Return (x, y) of the center of cell containing provided text 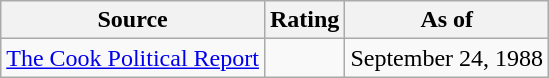
Rating (304, 20)
As of (447, 20)
The Cook Political Report (133, 58)
September 24, 1988 (447, 58)
Source (133, 20)
